Output the [X, Y] coordinate of the center of the cell containing the given text.  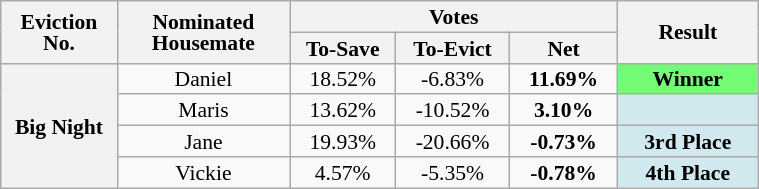
NominatedHousemate [203, 32]
18.52% [343, 78]
Maris [203, 110]
Votes [454, 16]
Net [564, 48]
4.57% [343, 172]
-5.35% [452, 172]
19.93% [343, 142]
To-Save [343, 48]
11.69% [564, 78]
Eviction No. [59, 32]
3.10% [564, 110]
To-Evict [452, 48]
3rd Place [688, 142]
-10.52% [452, 110]
-0.78% [564, 172]
13.62% [343, 110]
-0.73% [564, 142]
Daniel [203, 78]
-6.83% [452, 78]
Winner [688, 78]
Big Night [59, 125]
Result [688, 32]
Vickie [203, 172]
4th Place [688, 172]
Jane [203, 142]
-20.66% [452, 142]
